Provide the [X, Y] coordinate of the cell's center where the given text is located.  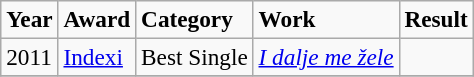
I dalje me žele [326, 57]
Best Single [194, 57]
Year [30, 19]
Award [97, 19]
2011 [30, 57]
Result [436, 19]
Work [326, 19]
Category [194, 19]
Indexi [97, 57]
